Extract the [x, y] coordinate from the center of the cell holding the provided text.  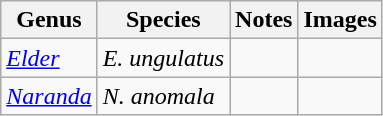
Genus [49, 20]
Naranda [49, 96]
Notes [264, 20]
Elder [49, 58]
N. anomala [163, 96]
E. ungulatus [163, 58]
Images [340, 20]
Species [163, 20]
